Output the (X, Y) coordinate of the center of the cell containing the given text.  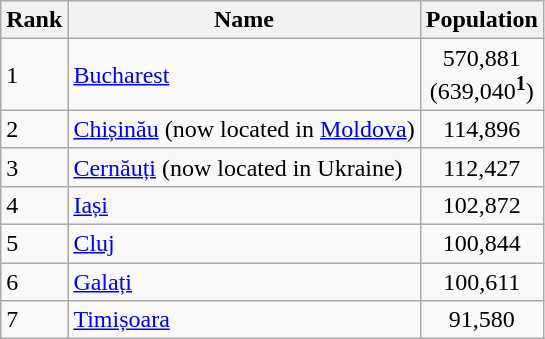
5 (34, 244)
7 (34, 320)
Cernăuți (now located in Ukraine) (244, 167)
3 (34, 167)
102,872 (482, 205)
570,881(639,0401) (482, 75)
Rank (34, 20)
1 (34, 75)
114,896 (482, 129)
4 (34, 205)
112,427 (482, 167)
Chișinău (now located in Moldova) (244, 129)
2 (34, 129)
91,580 (482, 320)
Galați (244, 282)
Population (482, 20)
6 (34, 282)
Iași (244, 205)
100,611 (482, 282)
Cluj (244, 244)
Timișoara (244, 320)
Bucharest (244, 75)
Name (244, 20)
100,844 (482, 244)
